Pinpoint the cell where the given text exists, returning its (x, y) midpoint coordinate. 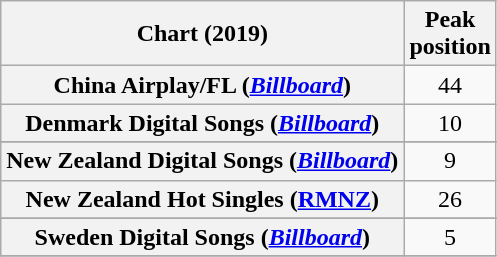
Chart (2019) (202, 34)
5 (450, 237)
Peakposition (450, 34)
9 (450, 161)
New Zealand Hot Singles (RMNZ) (202, 199)
New Zealand Digital Songs (Billboard) (202, 161)
44 (450, 85)
Denmark Digital Songs (Billboard) (202, 123)
Sweden Digital Songs (Billboard) (202, 237)
China Airplay/FL (Billboard) (202, 85)
10 (450, 123)
26 (450, 199)
